Return the (X, Y) coordinate for the center point of the cell that contains the specified text.  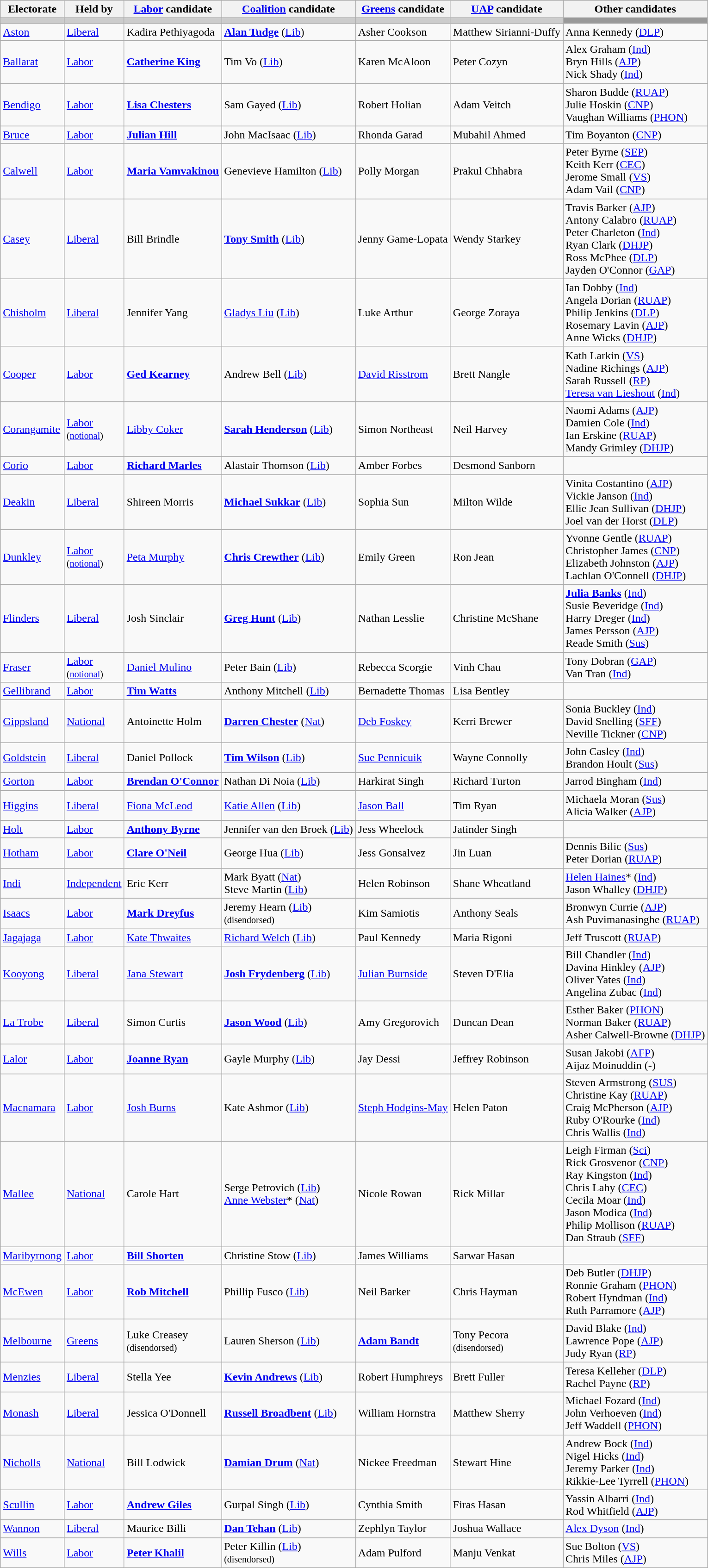
Paul Kennedy (403, 937)
Michaela Moran (Sus)Alicia Walker (AJP) (635, 806)
Richard Marles (173, 465)
William Hornstra (403, 1413)
Dennis Bilic (Sus)Peter Dorian (RUAP) (635, 853)
Indi (32, 883)
Josh Burns (173, 1108)
Anthony Byrne (173, 829)
Held by (94, 9)
Bruce (32, 135)
Christine Stow (Lib) (289, 1256)
Shane Wheatland (506, 883)
Shireen Morris (173, 502)
Josh Sinclair (173, 618)
Goldstein (32, 757)
Damian Drum (Nat) (289, 1462)
Alex Graham (Ind)Bryn Hills (AJP)Nick Shady (Ind) (635, 62)
Gladys Liu (Lib) (289, 312)
Peter Bain (Lib) (289, 668)
Bill Chandler (Ind)Davina Hinkley (AJP)Oliver Yates (Ind)Angelina Zubac (Ind) (635, 973)
Libby Coker (173, 429)
Peter Killin (Lib)(disendorsed) (289, 1553)
Helen Paton (506, 1108)
Electorate (32, 9)
Eric Kerr (173, 883)
Jeff Truscott (RUAP) (635, 937)
Nathan Di Noia (Lib) (289, 781)
Anthony Mitchell (Lib) (289, 691)
Casey (32, 239)
Neil Harvey (506, 429)
Maurice Billi (173, 1529)
Corio (32, 465)
Sarwar Hasan (506, 1256)
Sam Gayed (Lib) (289, 105)
Sophia Sun (403, 502)
Flinders (32, 618)
Gellibrand (32, 691)
Jana Stewart (173, 973)
Bill Lodwick (173, 1462)
Stewart Hine (506, 1462)
Sarah Henderson (Lib) (289, 429)
Tim Boyanton (CNP) (635, 135)
Chisholm (32, 312)
Asher Cookson (403, 32)
Nicole Rowan (403, 1194)
Michael Fozard (Ind)John Verhoeven (Ind)Jeff Waddell (PHON) (635, 1413)
Travis Barker (AJP)Antony Calabro (RUAP)Peter Charleton (Ind)Ryan Clark (DHJP)Ross McPhee (DLP)Jayden O'Connor (GAP) (635, 239)
Julian Burnside (403, 973)
Deb Butler (DHJP)Ronnie Graham (PHON)Robert Hyndman (Ind)Ruth Parramore (AJP) (635, 1292)
Stella Yee (173, 1377)
Leigh Firman (Sci)Rick Grosvenor (CNP)Ray Kingston (Ind)Chris Lahy (CEC)Cecila Moar (Ind)Jason Modica (Ind)Philip Mollison (RUAP)Dan Straub (SFF) (635, 1194)
Sue Pennicuik (403, 757)
Bendigo (32, 105)
Steven Armstrong (SUS)Christine Kay (RUAP)Craig McPherson (AJP)Ruby O'Rourke (Ind) Chris Wallis (Ind) (635, 1108)
Daniel Pollock (173, 757)
Wendy Starkey (506, 239)
Monash (32, 1413)
Simon Curtis (173, 1022)
Amber Forbes (403, 465)
Rick Millar (506, 1194)
Nicholls (32, 1462)
Amy Gregorovich (403, 1022)
Tony Pecora(disendorsed) (506, 1341)
Kate Thwaites (173, 937)
Deakin (32, 502)
Yassin Albarri (Ind)Rod Whitfield (AJP) (635, 1505)
John MacIsaac (Lib) (289, 135)
Greens candidate (403, 9)
Kadira Pethiyagoda (173, 32)
Jenny Game-Lopata (403, 239)
Luke Creasey(disendorsed) (173, 1341)
Katie Allen (Lib) (289, 806)
Joanne Ryan (173, 1058)
Nickee Freedman (403, 1462)
Tim Wilson (Lib) (289, 757)
Anthony Seals (506, 913)
David Risstrom (403, 374)
Andrew Bock (Ind)Nigel Hicks (Ind)Jeremy Parker (Ind)Rikkie-Lee Tyrrell (PHON) (635, 1462)
Kerri Brewer (506, 721)
Lauren Sherson (Lib) (289, 1341)
Susan Jakobi (AFP)Aijaz Moinuddin (-) (635, 1058)
Gurpal Singh (Lib) (289, 1505)
Catherine King (173, 62)
Sharon Budde (RUAP)Julie Hoskin (CNP)Vaughan Williams (PHON) (635, 105)
Melbourne (32, 1341)
Menzies (32, 1377)
Jarrod Bingham (Ind) (635, 781)
Firas Hasan (506, 1505)
Andrew Bell (Lib) (289, 374)
Milton Wilde (506, 502)
Wayne Connolly (506, 757)
McEwen (32, 1292)
Calwell (32, 171)
Alastair Thomson (Lib) (289, 465)
Vinh Chau (506, 668)
Vinita Costantino (AJP)Vickie Janson (Ind)Ellie Jean Sullivan (DHJP)Joel van der Horst (DLP) (635, 502)
Phillip Fusco (Lib) (289, 1292)
Peta Murphy (173, 557)
Peter Byrne (SEP)Keith Kerr (CEC)Jerome Small (VS)Adam Vail (CNP) (635, 171)
Bernadette Thomas (403, 691)
Isaacs (32, 913)
Tim Watts (173, 691)
Teresa Kelleher (DLP)Rachel Payne (RP) (635, 1377)
Chris Crewther (Lib) (289, 557)
Labor candidate (173, 9)
Jin Luan (506, 853)
Antoinette Holm (173, 721)
Helen Haines* (Ind)Jason Whalley (DHJP) (635, 883)
James Williams (403, 1256)
Jennifer van den Broek (Lib) (289, 829)
Jeffrey Robinson (506, 1058)
Corangamite (32, 429)
Steven D'Elia (506, 973)
Mark Byatt (Nat)Steve Martin (Lib) (289, 883)
Bill Brindle (173, 239)
Kate Ashmor (Lib) (289, 1108)
Tim Ryan (506, 806)
Michael Sukkar (Lib) (289, 502)
Darren Chester (Nat) (289, 721)
Lisa Chesters (173, 105)
Karen McAloon (403, 62)
Desmond Sanborn (506, 465)
Emily Green (403, 557)
Other candidates (635, 9)
Tony Dobran (GAP)Van Tran (Ind) (635, 668)
Yvonne Gentle (RUAP)Christopher James (CNP)Elizabeth Johnston (AJP)Lachlan O'Connell (DHJP) (635, 557)
Richard Welch (Lib) (289, 937)
Duncan Dean (506, 1022)
Greg Hunt (Lib) (289, 618)
Ged Kearney (173, 374)
Jess Wheelock (403, 829)
Esther Baker (PHON)Norman Baker (RUAP)Asher Calwell-Browne (DHJP) (635, 1022)
Jess Gonsalvez (403, 853)
Brendan O'Connor (173, 781)
Richard Turton (506, 781)
Harkirat Singh (403, 781)
Joshua Wallace (506, 1529)
Lisa Bentley (506, 691)
Gippsland (32, 721)
Sue Bolton (VS)Chris Miles (AJP) (635, 1553)
Matthew Sirianni-Duffy (506, 32)
Lalor (32, 1058)
Robert Humphreys (403, 1377)
Polly Morgan (403, 171)
Cynthia Smith (403, 1505)
Serge Petrovich (Lib)Anne Webster* (Nat) (289, 1194)
Adam Pulford (403, 1553)
Anna Kennedy (DLP) (635, 32)
Jason Wood (Lib) (289, 1022)
Coalition candidate (289, 9)
Ballarat (32, 62)
Tony Smith (Lib) (289, 239)
Mallee (32, 1194)
Aston (32, 32)
Ron Jean (506, 557)
Matthew Sherry (506, 1413)
George Zoraya (506, 312)
Gayle Murphy (Lib) (289, 1058)
Bill Shorten (173, 1256)
Kooyong (32, 973)
Dunkley (32, 557)
Holt (32, 829)
UAP candidate (506, 9)
Zephlyn Taylor (403, 1529)
Jason Ball (403, 806)
Wannon (32, 1529)
Mubahil Ahmed (506, 135)
Dan Tehan (Lib) (289, 1529)
Brett Nangle (506, 374)
Ian Dobby (Ind)Angela Dorian (RUAP)Philip Jenkins (DLP)Rosemary Lavin (AJP)Anne Wicks (DHJP) (635, 312)
George Hua (Lib) (289, 853)
Jay Dessi (403, 1058)
Adam Veitch (506, 105)
Daniel Mulino (173, 668)
Clare O'Neil (173, 853)
Alan Tudge (Lib) (289, 32)
Prakul Chhabra (506, 171)
Andrew Giles (173, 1505)
Russell Broadbent (Lib) (289, 1413)
Jeremy Hearn (Lib)(disendorsed) (289, 913)
Neil Barker (403, 1292)
Jatinder Singh (506, 829)
Kath Larkin (VS)Nadine Richings (AJP)Sarah Russell (RP)Teresa van Lieshout (Ind) (635, 374)
Jagajaga (32, 937)
John Casley (Ind)Brandon Hoult (Sus) (635, 757)
Jessica O'Donnell (173, 1413)
Simon Northeast (403, 429)
Rhonda Garad (403, 135)
La Trobe (32, 1022)
Josh Frydenberg (Lib) (289, 973)
Carole Hart (173, 1194)
Genevieve Hamilton (Lib) (289, 171)
Luke Arthur (403, 312)
Brett Fuller (506, 1377)
Fiona McLeod (173, 806)
Adam Bandt (403, 1341)
Steph Hodgins-May (403, 1108)
Jennifer Yang (173, 312)
Gorton (32, 781)
Rebecca Scorgie (403, 668)
Wills (32, 1553)
Sonia Buckley (Ind)David Snelling (SFF)Neville Tickner (CNP) (635, 721)
Independent (94, 883)
Hotham (32, 853)
Kevin Andrews (Lib) (289, 1377)
Manju Venkat (506, 1553)
Scullin (32, 1505)
Helen Robinson (403, 883)
Maria Vamvakinou (173, 171)
Fraser (32, 668)
Maribyrnong (32, 1256)
Peter Cozyn (506, 62)
Nathan Lesslie (403, 618)
Macnamara (32, 1108)
Rob Mitchell (173, 1292)
Deb Foskey (403, 721)
Kim Samiotis (403, 913)
Naomi Adams (AJP)Damien Cole (Ind)Ian Erskine (RUAP)Mandy Grimley (DHJP) (635, 429)
Maria Rigoni (506, 937)
Alex Dyson (Ind) (635, 1529)
Higgins (32, 806)
Greens (94, 1341)
Julia Banks (Ind)Susie Beveridge (Ind)Harry Dreger (Ind)James Persson (AJP)Reade Smith (Sus) (635, 618)
David Blake (Ind)Lawrence Pope (AJP)Judy Ryan (RP) (635, 1341)
Cooper (32, 374)
Bronwyn Currie (AJP)Ash Puvimanasinghe (RUAP) (635, 913)
Robert Holian (403, 105)
Christine McShane (506, 618)
Peter Khalil (173, 1553)
Tim Vo (Lib) (289, 62)
Chris Hayman (506, 1292)
Julian Hill (173, 135)
Mark Dreyfus (173, 913)
